Detect which cell encompasses the target text, then output its (x, y) center coordinate. 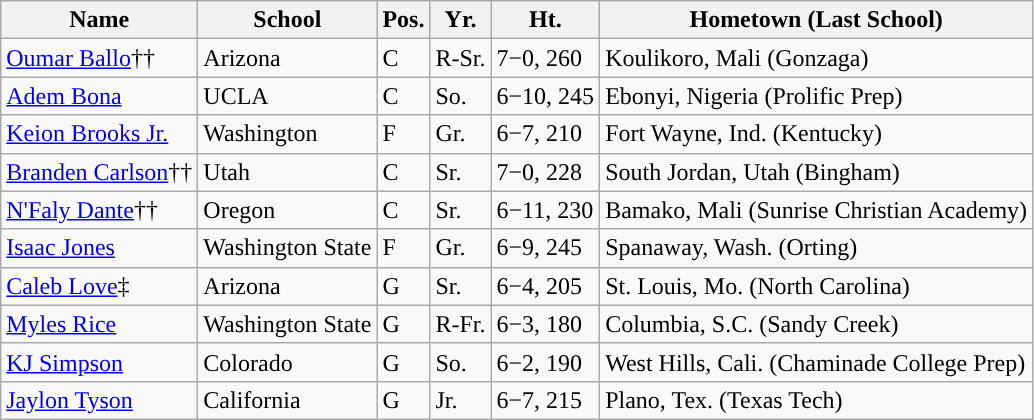
6−10, 245 (546, 96)
Jr. (460, 400)
Pos. (404, 20)
School (288, 20)
Plano, Tex. (Texas Tech) (816, 400)
Adem Bona (100, 96)
Oregon (288, 210)
Koulikoro, Mali (Gonzaga) (816, 58)
California (288, 400)
Columbia, S.C. (Sandy Creek) (816, 324)
Jaylon Tyson (100, 400)
7−0, 228 (546, 172)
6−4, 205 (546, 286)
St. Louis, Mo. (North Carolina) (816, 286)
Hometown (Last School) (816, 20)
Oumar Ballo†† (100, 58)
KJ Simpson (100, 362)
Branden Carlson†† (100, 172)
Utah (288, 172)
West Hills, Cali. (Chaminade College Prep) (816, 362)
Washington (288, 134)
7−0, 260 (546, 58)
Myles Rice (100, 324)
6−7, 215 (546, 400)
Keion Brooks Jr. (100, 134)
UCLA (288, 96)
6−7, 210 (546, 134)
Caleb Love‡ (100, 286)
Name (100, 20)
6−11, 230 (546, 210)
6−3, 180 (546, 324)
R-Sr. (460, 58)
6−2, 190 (546, 362)
Isaac Jones (100, 248)
N'Faly Dante†† (100, 210)
R-Fr. (460, 324)
Yr. (460, 20)
Ht. (546, 20)
Spanaway, Wash. (Orting) (816, 248)
Colorado (288, 362)
Bamako, Mali (Sunrise Christian Academy) (816, 210)
Ebonyi, Nigeria (Prolific Prep) (816, 96)
Fort Wayne, Ind. (Kentucky) (816, 134)
South Jordan, Utah (Bingham) (816, 172)
6−9, 245 (546, 248)
